From the cell containing the given text, extract its center point as [X, Y] coordinate. 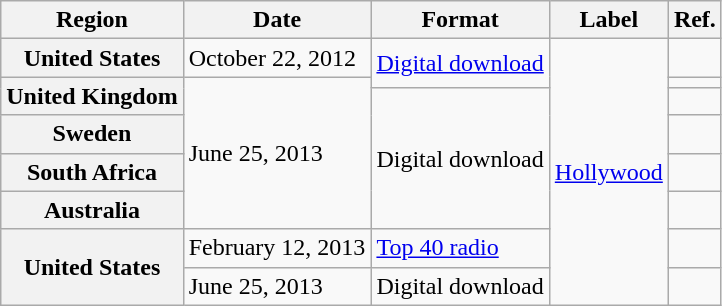
Ref. [694, 20]
South Africa [92, 172]
Top 40 radio [460, 248]
Format [460, 20]
Date [277, 20]
Sweden [92, 134]
Label [608, 20]
Region [92, 20]
Hollywood [608, 172]
United Kingdom [92, 96]
February 12, 2013 [277, 248]
October 22, 2012 [277, 58]
Australia [92, 210]
